For the text-containing cell, return its midpoint in (x, y) coordinate format. 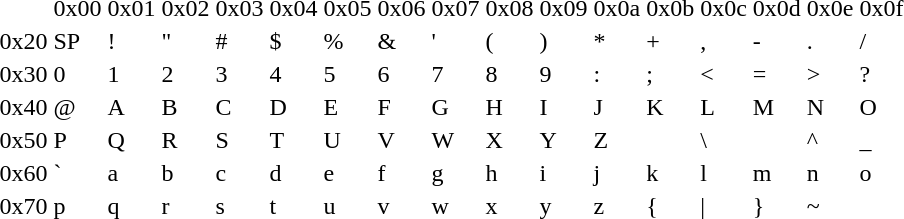
` (78, 173)
A (132, 107)
V (402, 140)
9 (564, 74)
m (776, 173)
5 (348, 74)
H (510, 107)
- (776, 41)
> (830, 74)
^ (830, 140)
, (724, 41)
T (294, 140)
= (776, 74)
3 (240, 74)
$ (294, 41)
Q (132, 140)
Y (564, 140)
F (402, 107)
b (186, 173)
d (294, 173)
K (670, 107)
n (830, 173)
% (348, 41)
* (617, 41)
c (240, 173)
SP (78, 41)
j (617, 173)
i (564, 173)
U (348, 140)
f (402, 173)
Z (617, 140)
0 (78, 74)
W (456, 140)
a (132, 173)
L (724, 107)
D (294, 107)
P (78, 140)
( (510, 41)
\ (724, 140)
k (670, 173)
M (776, 107)
. (830, 41)
B (186, 107)
7 (456, 74)
+ (670, 41)
4 (294, 74)
# (240, 41)
I (564, 107)
E (348, 107)
; (670, 74)
G (456, 107)
e (348, 173)
l (724, 173)
6 (402, 74)
' (456, 41)
: (617, 74)
N (830, 107)
2 (186, 74)
R (186, 140)
! (132, 41)
@ (78, 107)
1 (132, 74)
& (402, 41)
S (240, 140)
h (510, 173)
g (456, 173)
C (240, 107)
J (617, 107)
< (724, 74)
X (510, 140)
8 (510, 74)
) (564, 41)
" (186, 41)
